Return the [X, Y] coordinate for the center point of the cell that contains the specified text.  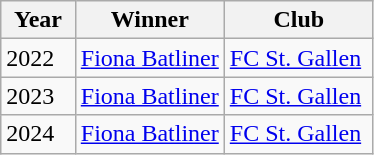
2023 [38, 96]
Winner [150, 20]
Year [38, 20]
2024 [38, 134]
Club [298, 20]
2022 [38, 58]
